Search for the cell housing the specified text and yield its [x, y] center coordinate. 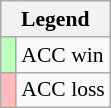
Legend [56, 19]
ACC win [63, 55]
ACC loss [63, 90]
